Return the (X, Y) coordinate for the center point of the cell that contains the specified text.  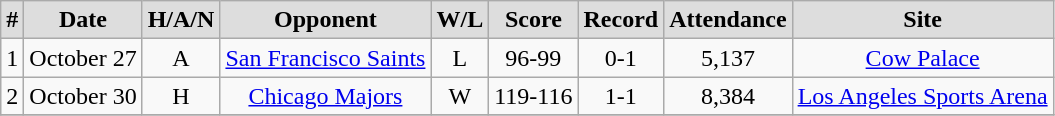
0-1 (621, 58)
# (12, 20)
H (181, 96)
H/A/N (181, 20)
Attendance (728, 20)
Chicago Majors (326, 96)
A (181, 58)
Site (922, 20)
Record (621, 20)
1-1 (621, 96)
Score (534, 20)
5,137 (728, 58)
Opponent (326, 20)
1 (12, 58)
119-116 (534, 96)
Cow Palace (922, 58)
8,384 (728, 96)
Date (83, 20)
96-99 (534, 58)
W/L (460, 20)
San Francisco Saints (326, 58)
Los Angeles Sports Arena (922, 96)
W (460, 96)
L (460, 58)
October 27 (83, 58)
October 30 (83, 96)
2 (12, 96)
